Return the (x, y) coordinate for the center point of the cell that contains the specified text.  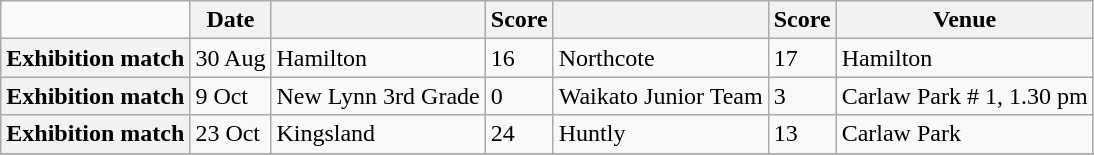
24 (519, 134)
3 (802, 96)
Northcote (660, 58)
9 Oct (230, 96)
23 Oct (230, 134)
Kingsland (378, 134)
30 Aug (230, 58)
Huntly (660, 134)
Carlaw Park # 1, 1.30 pm (964, 96)
Waikato Junior Team (660, 96)
0 (519, 96)
16 (519, 58)
17 (802, 58)
Date (230, 20)
13 (802, 134)
Carlaw Park (964, 134)
New Lynn 3rd Grade (378, 96)
Venue (964, 20)
